Output the (x, y) coordinate of the center of the cell containing the given text.  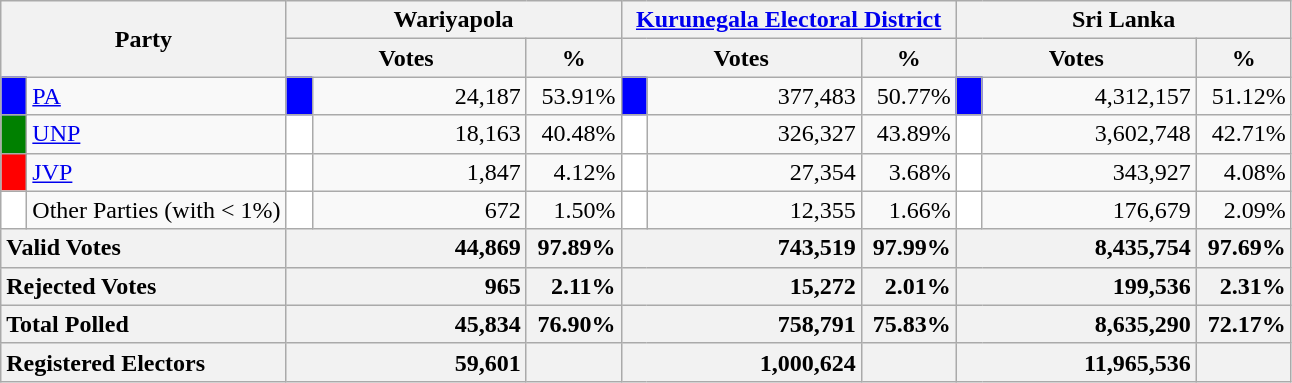
8,435,754 (1076, 248)
44,869 (406, 248)
743,519 (741, 248)
2.09% (1244, 210)
1.50% (574, 210)
JVP (156, 172)
76.90% (574, 324)
72.17% (1244, 324)
43.89% (908, 134)
UNP (156, 134)
1,847 (419, 172)
12,355 (754, 210)
Registered Electors (144, 362)
59,601 (406, 362)
24,187 (419, 96)
97.89% (574, 248)
Other Parties (with < 1%) (156, 210)
Total Polled (144, 324)
75.83% (908, 324)
PA (156, 96)
672 (419, 210)
326,327 (754, 134)
Rejected Votes (144, 286)
1.66% (908, 210)
3,602,748 (1089, 134)
199,536 (1076, 286)
343,927 (1089, 172)
Kurunegala Electoral District (788, 20)
Valid Votes (144, 248)
45,834 (406, 324)
3.68% (908, 172)
965 (406, 286)
Party (144, 39)
377,483 (754, 96)
4.12% (574, 172)
1,000,624 (741, 362)
42.71% (1244, 134)
53.91% (574, 96)
8,635,290 (1076, 324)
50.77% (908, 96)
15,272 (741, 286)
27,354 (754, 172)
4.08% (1244, 172)
2.31% (1244, 286)
2.11% (574, 286)
51.12% (1244, 96)
18,163 (419, 134)
Sri Lanka (1124, 20)
40.48% (574, 134)
4,312,157 (1089, 96)
2.01% (908, 286)
97.69% (1244, 248)
758,791 (741, 324)
176,679 (1089, 210)
97.99% (908, 248)
Wariyapola (454, 20)
11,965,536 (1076, 362)
